Provide the [X, Y] coordinate of the cell's center where the given text is located.  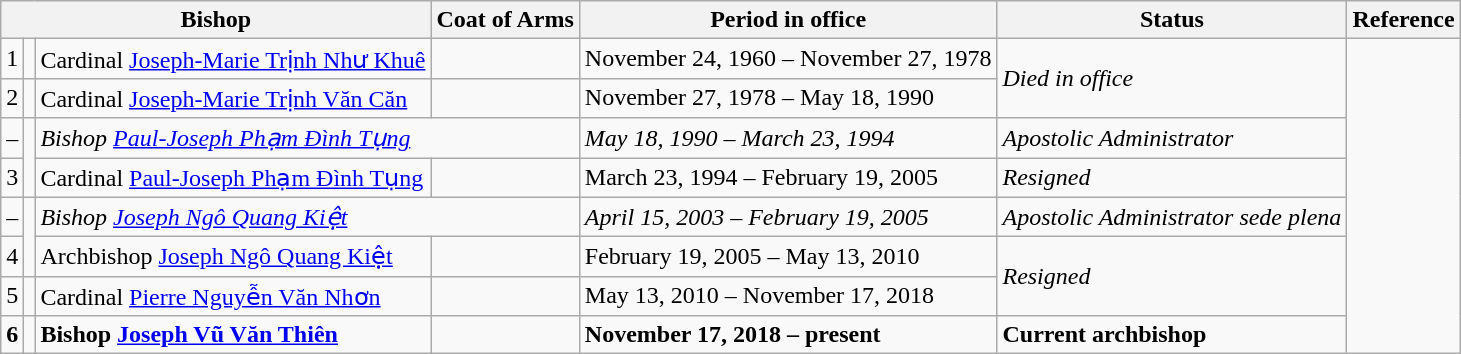
6 [12, 335]
November 27, 1978 – May 18, 1990 [788, 98]
March 23, 1994 – February 19, 2005 [788, 178]
Apostolic Administrator [1172, 138]
April 15, 2003 – February 19, 2005 [788, 217]
Reference [1404, 20]
Bishop [216, 20]
Cardinal Pierre Nguyễn Văn Nhơn [233, 296]
Bishop Joseph Vũ Văn Thiên [233, 335]
May 13, 2010 – November 17, 2018 [788, 296]
Cardinal Joseph-Marie Trịnh Như Khuê [233, 59]
November 17, 2018 – present [788, 335]
3 [12, 178]
Cardinal Joseph-Marie Trịnh Văn Căn [233, 98]
Current archbishop [1172, 335]
Bishop Paul-Joseph Phạm Ðình Tụng [307, 138]
Status [1172, 20]
5 [12, 296]
Archbishop Joseph Ngô Quang Kiệt [233, 257]
2 [12, 98]
Period in office [788, 20]
Cardinal Paul-Joseph Phạm Ðình Tụng [233, 178]
1 [12, 59]
Coat of Arms [505, 20]
4 [12, 257]
Bishop Joseph Ngô Quang Kiệt [307, 217]
November 24, 1960 – November 27, 1978 [788, 59]
May 18, 1990 – March 23, 1994 [788, 138]
Apostolic Administrator sede plena [1172, 217]
February 19, 2005 – May 13, 2010 [788, 257]
Died in office [1172, 78]
